Output the [X, Y] coordinate of the center of the cell containing the given text.  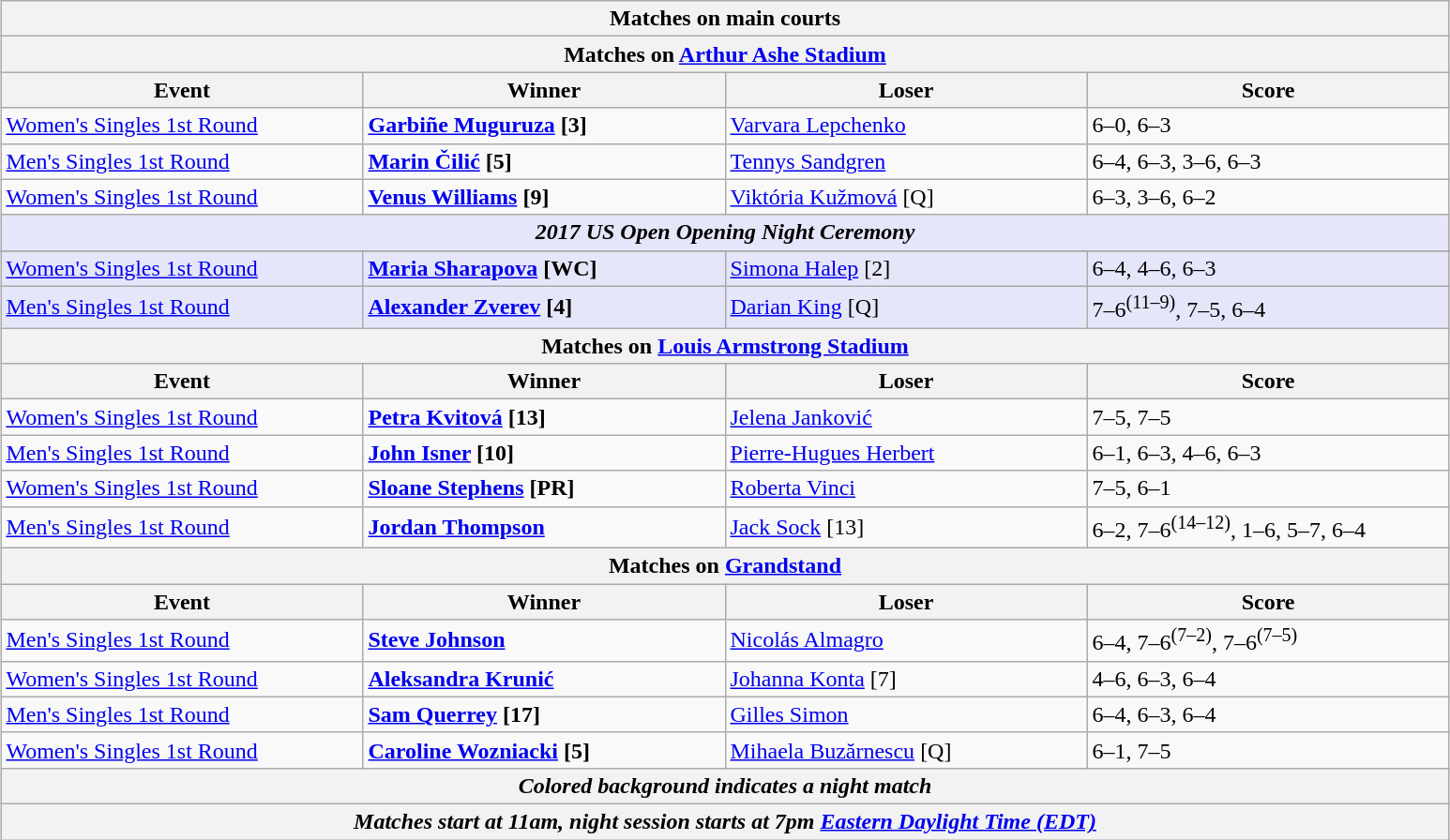
Sam Querrey [17] [544, 714]
Alexander Zverev [4] [544, 307]
Jelena Janković [906, 417]
4–6, 6–3, 6–4 [1268, 679]
6–4, 4–6, 6–3 [1268, 268]
6–1, 6–3, 4–6, 6–3 [1268, 453]
7–5, 6–1 [1268, 488]
6–4, 6–3, 3–6, 6–3 [1268, 161]
7–6(11–9), 7–5, 6–4 [1268, 307]
Simona Halep [2] [906, 268]
6–3, 3–6, 6–2 [1268, 197]
Matches on Louis Armstrong Stadium [725, 346]
Aleksandra Krunić [544, 679]
Nicolás Almagro [906, 641]
6–2, 7–6(14–12), 1–6, 5–7, 6–4 [1268, 527]
Jack Sock [13] [906, 527]
Mihaela Buzărnescu [Q] [906, 750]
Colored background indicates a night match [725, 787]
6–4, 7–6(7–2), 7–6(7–5) [1268, 641]
Steve Johnson [544, 641]
6–1, 7–5 [1268, 750]
6–0, 6–3 [1268, 126]
John Isner [10] [544, 453]
Varvara Lepchenko [906, 126]
Venus Williams [9] [544, 197]
Roberta Vinci [906, 488]
Marin Čilić [5] [544, 161]
Petra Kvitová [13] [544, 417]
Garbiñe Muguruza [3] [544, 126]
7–5, 7–5 [1268, 417]
Maria Sharapova [WC] [544, 268]
Matches on Grandstand [725, 566]
Tennys Sandgren [906, 161]
Jordan Thompson [544, 527]
Gilles Simon [906, 714]
Darian King [Q] [906, 307]
Matches on main courts [725, 19]
Johanna Konta [7] [906, 679]
Matches on Arthur Ashe Stadium [725, 54]
6–4, 6–3, 6–4 [1268, 714]
Sloane Stephens [PR] [544, 488]
2017 US Open Opening Night Ceremony [725, 232]
Viktória Kužmová [Q] [906, 197]
Caroline Wozniacki [5] [544, 750]
Matches start at 11am, night session starts at 7pm Eastern Daylight Time (EDT) [725, 822]
Pierre-Hugues Herbert [906, 453]
